Determine the [X, Y] coordinate at the center of the cell enclosing the given text.  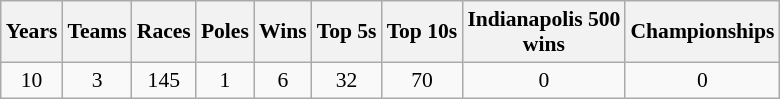
10 [32, 80]
Indianapolis 500wins [544, 32]
Top 5s [347, 32]
Championships [702, 32]
Top 10s [422, 32]
32 [347, 80]
Poles [225, 32]
70 [422, 80]
Teams [96, 32]
6 [283, 80]
145 [164, 80]
Years [32, 32]
Races [164, 32]
1 [225, 80]
Wins [283, 32]
3 [96, 80]
